Detect which cell encompasses the target text, then output its [x, y] center coordinate. 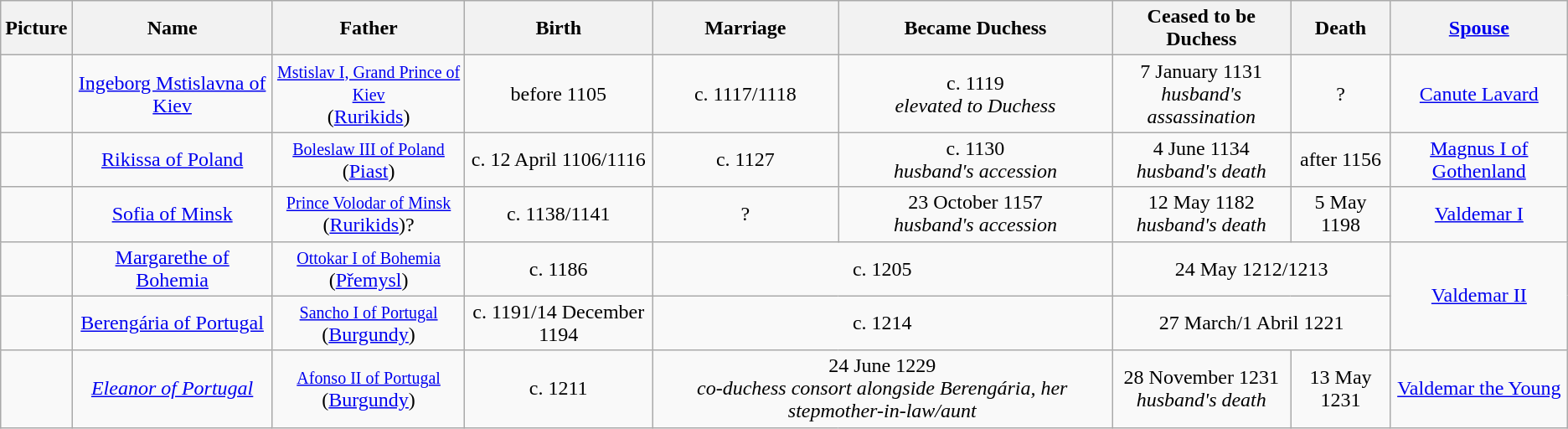
before 1105 [559, 94]
24 May 1212/1213 [1251, 268]
Valdemar II [1479, 296]
Mstislav I, Grand Prince of Kiev(Rurikids) [369, 94]
c. 1205 [883, 268]
Ottokar I of Bohemia (Přemysl) [369, 268]
13 May 1231 [1341, 389]
27 March/1 Abril 1221 [1251, 323]
c. 1117/1118 [745, 94]
Birth [559, 28]
Valdemar I [1479, 214]
after 1156 [1341, 159]
c. 1130husband's accession [975, 159]
Sofia of Minsk [173, 214]
24 June 1229co-duchess consort alongside Berengária, her stepmother-in-law/aunt [883, 389]
23 October 1157husband's accession [975, 214]
Became Duchess [975, 28]
Boleslaw III of Poland (Piast) [369, 159]
Name [173, 28]
Magnus I of Gothenland [1479, 159]
c. 1138/1141 [559, 214]
Eleanor of Portugal [173, 389]
c. 1186 [559, 268]
Berengária of Portugal [173, 323]
Valdemar the Young [1479, 389]
Death [1341, 28]
c. 1119 elevated to Duchess [975, 94]
c. 1214 [883, 323]
Canute Lavard [1479, 94]
Spouse [1479, 28]
Father [369, 28]
4 June 1134husband's death [1201, 159]
c. 1127 [745, 159]
7 January 1131husband's assassination [1201, 94]
28 November 1231husband's death [1201, 389]
c. 12 April 1106/1116 [559, 159]
12 May 1182husband's death [1201, 214]
Margarethe of Bohemia [173, 268]
Picture [37, 28]
c. 1191/14 December 1194 [559, 323]
Afonso II of Portugal (Burgundy) [369, 389]
c. 1211 [559, 389]
5 May 1198 [1341, 214]
Ingeborg Mstislavna of Kiev [173, 94]
Rikissa of Poland [173, 159]
Sancho I of Portugal (Burgundy) [369, 323]
Ceased to be Duchess [1201, 28]
Prince Volodar of Minsk(Rurikids)? [369, 214]
Marriage [745, 28]
